Provide the [X, Y] coordinate of the cell's center where the given text is located.  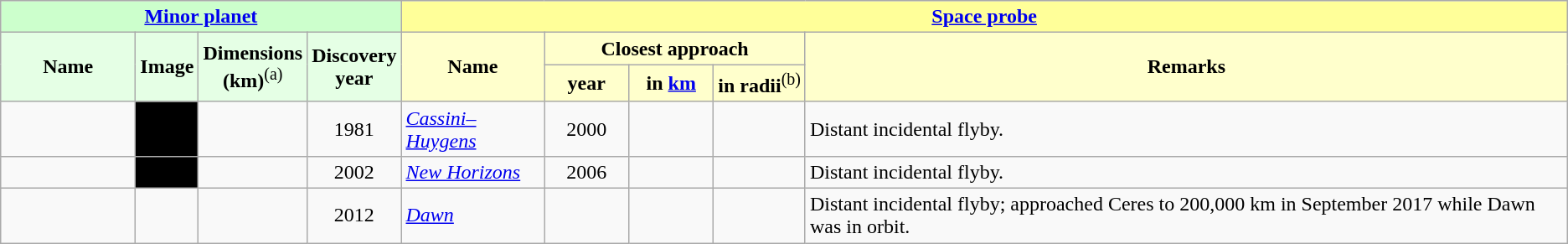
2000 [586, 129]
New Horizons [472, 172]
Discoveryyear [354, 67]
Dimensions(km)(a) [253, 67]
Space probe [984, 17]
in radii(b) [760, 84]
in km [672, 84]
Distant incidental flyby; approached Ceres to 200,000 km in September 2017 while Dawn was in orbit. [1186, 216]
Cassini–Huygens [472, 129]
Closest approach [675, 49]
2006 [586, 172]
2012 [354, 216]
2002 [354, 172]
Image [168, 67]
year [586, 84]
Minor planet [201, 17]
1981 [354, 129]
Remarks [1186, 67]
Dawn [472, 216]
